Detect which cell encompasses the target text, then output its (X, Y) center coordinate. 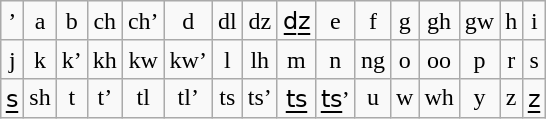
k’ (72, 59)
ch (104, 21)
t’ (104, 98)
m (296, 59)
ch’ (143, 21)
n (335, 59)
tl’ (188, 98)
lh (260, 59)
z̲ (534, 98)
u (372, 98)
ts’ (260, 98)
wh (439, 98)
kh (104, 59)
g (404, 21)
t (72, 98)
k (40, 59)
gw (479, 21)
j (12, 59)
s̲ (12, 98)
h (512, 21)
o (404, 59)
tl (143, 98)
f (372, 21)
y (479, 98)
t̲s̲’ (335, 98)
p (479, 59)
b (72, 21)
kw’ (188, 59)
dl (227, 21)
i (534, 21)
d̲z̲ (296, 21)
r (512, 59)
gh (439, 21)
dz (260, 21)
d (188, 21)
w (404, 98)
ts (227, 98)
kw (143, 59)
s (534, 59)
z (512, 98)
l (227, 59)
’ (12, 21)
e (335, 21)
t̲s̲ (296, 98)
a (40, 21)
oo (439, 59)
sh (40, 98)
ng (372, 59)
